Provide the [x, y] coordinate of the cell's center where the given text is located.  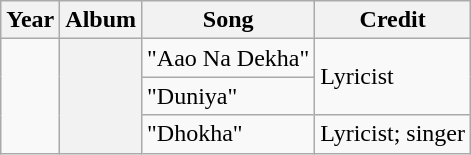
Song [228, 20]
Year [30, 20]
Credit [393, 20]
Lyricist; singer [393, 134]
"Dhokha" [228, 134]
Lyricist [393, 77]
"Aao Na Dekha" [228, 58]
Album [101, 20]
"Duniya" [228, 96]
